Return the (x, y) coordinate for the center point of the cell that contains the specified text.  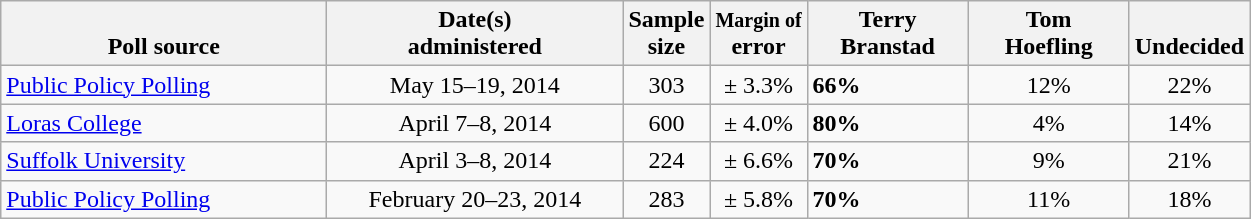
May 15–19, 2014 (475, 85)
Margin oferror (758, 34)
TerryBranstad (888, 34)
14% (1189, 123)
11% (1048, 199)
303 (666, 85)
Poll source (164, 34)
Undecided (1189, 34)
± 4.0% (758, 123)
Suffolk University (164, 161)
± 5.8% (758, 199)
18% (1189, 199)
600 (666, 123)
TomHoefling (1048, 34)
80% (888, 123)
April 7–8, 2014 (475, 123)
4% (1048, 123)
± 3.3% (758, 85)
283 (666, 199)
66% (888, 85)
22% (1189, 85)
April 3–8, 2014 (475, 161)
February 20–23, 2014 (475, 199)
Samplesize (666, 34)
± 6.6% (758, 161)
21% (1189, 161)
Loras College (164, 123)
9% (1048, 161)
224 (666, 161)
12% (1048, 85)
Date(s)administered (475, 34)
